Scan for the cell matching the given text and deliver its (X, Y) coordinate at center. 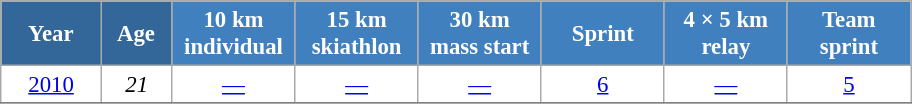
2010 (52, 85)
21 (136, 85)
Age (136, 34)
6 (602, 85)
10 km individual (234, 34)
5 (848, 85)
Sprint (602, 34)
15 km skiathlon (356, 34)
30 km mass start (480, 34)
4 × 5 km relay (726, 34)
Team sprint (848, 34)
Year (52, 34)
